Search for the cell housing the specified text and yield its [x, y] center coordinate. 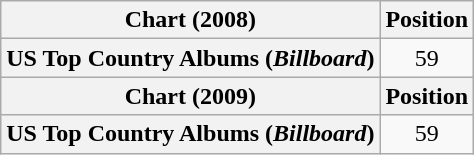
Chart (2009) [190, 96]
Chart (2008) [190, 20]
